For the text-containing cell, return its midpoint in [x, y] coordinate format. 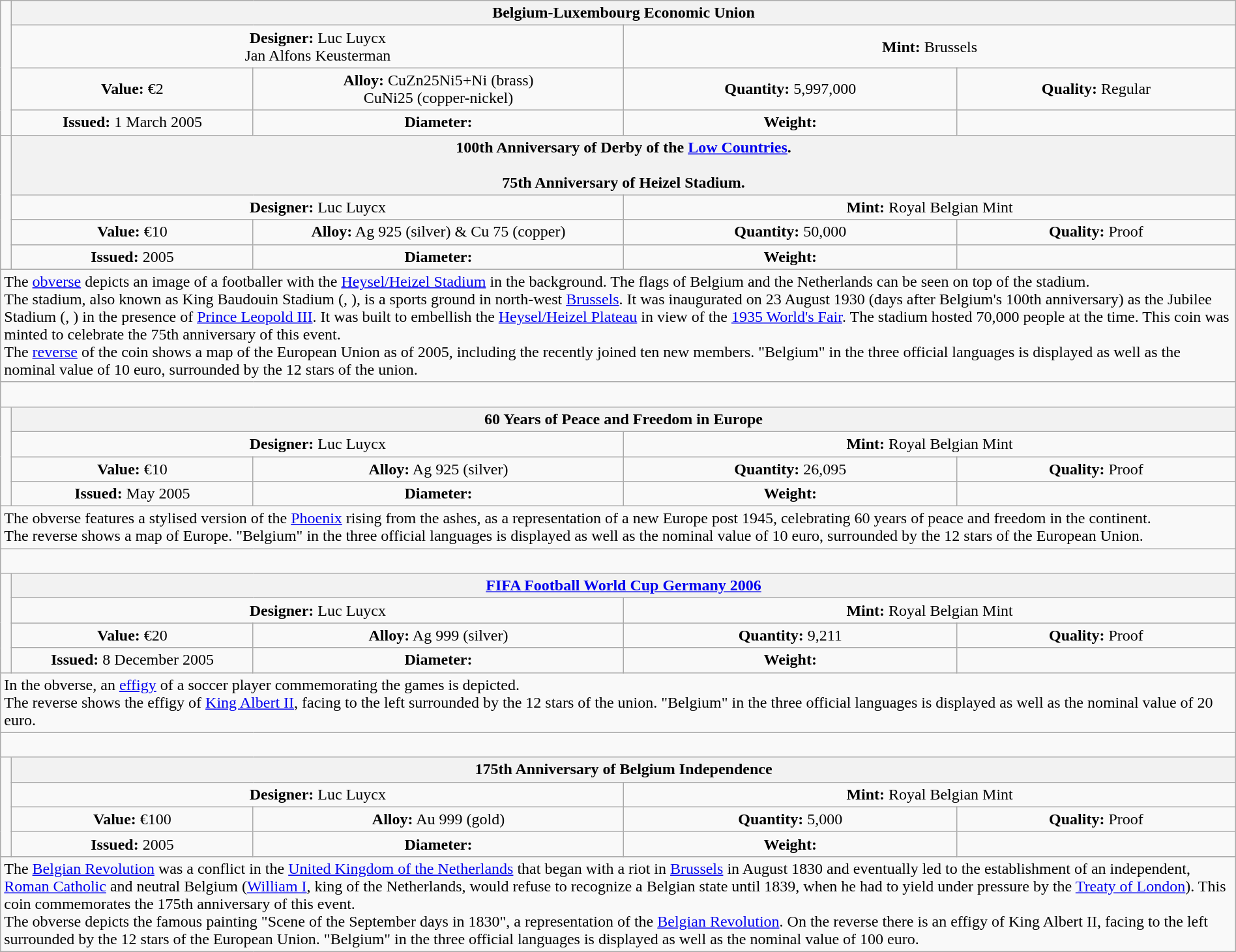
Quantity: 26,095 [790, 469]
Quality: Regular [1096, 89]
175th Anniversary of Belgium Independence [623, 770]
Alloy: Ag 925 (silver) & Cu 75 (copper) [438, 232]
Alloy: Ag 925 (silver) [438, 469]
Issued: 8 December 2005 [132, 660]
Value: €20 [132, 635]
Value: €100 [132, 819]
Alloy: Ag 999 (silver) [438, 635]
Designer: Luc LuycxJan Alfons Keusterman [318, 47]
Quantity: 5,000 [790, 819]
100th Anniversary of Derby of the Low Countries.75th Anniversary of Heizel Stadium. [623, 165]
Value: €2 [132, 89]
Alloy: Au 999 (gold) [438, 819]
Belgium-Luxembourg Economic Union [623, 13]
Quantity: 5,997,000 [790, 89]
Mint: Brussels [930, 47]
60 Years of Peace and Freedom in Europe [623, 419]
FIFA Football World Cup Germany 2006 [623, 586]
Issued: 1 March 2005 [132, 123]
Quantity: 9,211 [790, 635]
Issued: May 2005 [132, 494]
Alloy: CuZn25Ni5+Ni (brass)CuNi25 (copper-nickel) [438, 89]
Quantity: 50,000 [790, 232]
